Identify which cell holds the provided text, then report its [x, y] central coordinate. 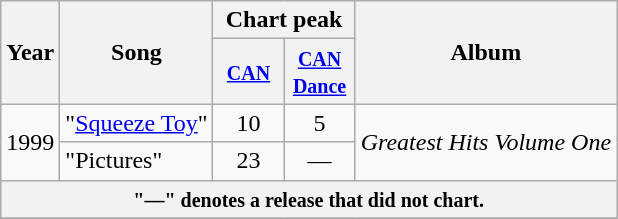
23 [248, 161]
10 [248, 123]
CANDance [320, 72]
"Squeeze Toy" [136, 123]
Year [30, 52]
"Pictures" [136, 161]
1999 [30, 142]
"—" denotes a release that did not chart. [309, 199]
Chart peak [284, 20]
Song [136, 52]
5 [320, 123]
Greatest Hits Volume One [486, 142]
CAN [248, 72]
— [320, 161]
Album [486, 52]
